Scan for the cell matching the given text and deliver its [x, y] coordinate at center. 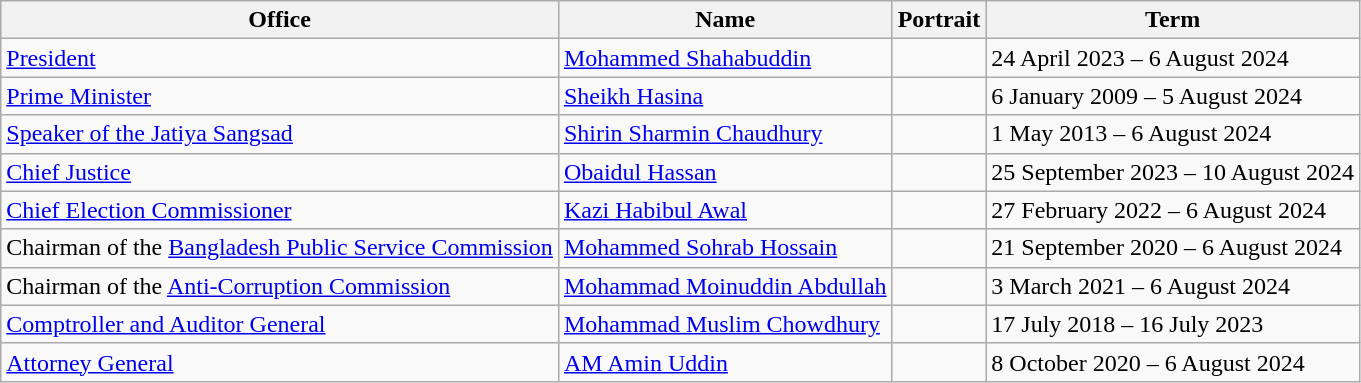
Mohammed Sohrab Hossain [725, 248]
Chairman of the Bangladesh Public Service Commission [280, 248]
Sheikh Hasina [725, 96]
6 January 2009 – 5 August 2024 [1173, 96]
8 October 2020 – 6 August 2024 [1173, 362]
Chief Justice [280, 172]
Chairman of the Anti-Corruption Commission [280, 286]
Office [280, 20]
Chief Election Commissioner [280, 210]
Speaker of the Jatiya Sangsad [280, 134]
Kazi Habibul Awal [725, 210]
Portrait [939, 20]
3 March 2021 – 6 August 2024 [1173, 286]
27 February 2022 – 6 August 2024 [1173, 210]
Name [725, 20]
21 September 2020 – 6 August 2024 [1173, 248]
24 April 2023 – 6 August 2024 [1173, 58]
1 May 2013 – 6 August 2024 [1173, 134]
Mohammed Shahabuddin [725, 58]
Comptroller and Auditor General [280, 324]
Obaidul Hassan [725, 172]
Prime Minister [280, 96]
25 September 2023 – 10 August 2024 [1173, 172]
President [280, 58]
AM Amin Uddin [725, 362]
Term [1173, 20]
Attorney General [280, 362]
Mohammad Moinuddin Abdullah [725, 286]
Shirin Sharmin Chaudhury [725, 134]
17 July 2018 – 16 July 2023 [1173, 324]
Mohammad Muslim Chowdhury [725, 324]
